Extract the [X, Y] coordinate from the center of the cell holding the provided text.  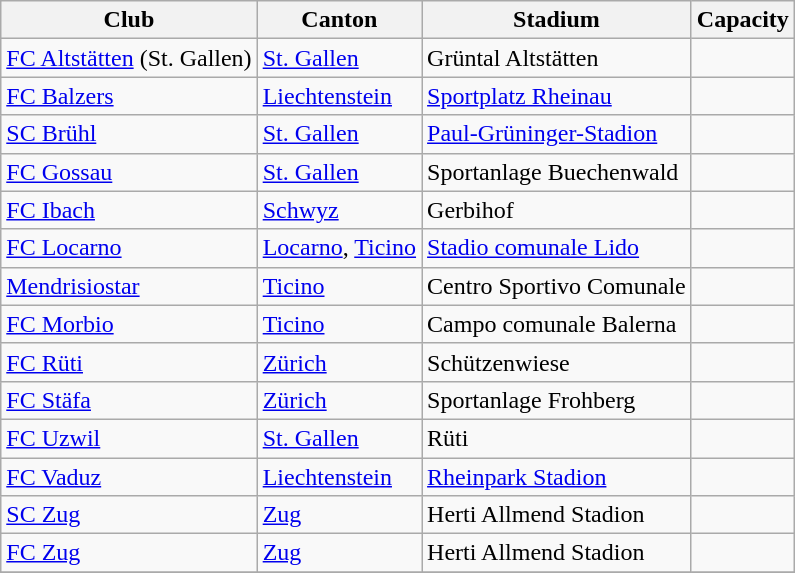
Grüntal Altstätten [557, 58]
Paul-Grüninger-Stadion [557, 134]
Sportanlage Buechenwald [557, 172]
Schützenwiese [557, 362]
FC Stäfa [129, 400]
Mendrisiostar [129, 286]
SC Zug [129, 515]
FC Gossau [129, 172]
FC Zug [129, 553]
Schwyz [339, 210]
Stadio comunale Lido [557, 248]
FC Uzwil [129, 438]
FC Rüti [129, 362]
FC Vaduz [129, 477]
Locarno, Ticino [339, 248]
Gerbihof [557, 210]
Sportplatz Rheinau [557, 96]
Stadium [557, 20]
Rheinpark Stadion [557, 477]
FC Altstätten (St. Gallen) [129, 58]
FC Locarno [129, 248]
FC Morbio [129, 324]
FC Balzers [129, 96]
Campo comunale Balerna [557, 324]
Capacity [742, 20]
FC Ibach [129, 210]
Rüti [557, 438]
Sportanlage Frohberg [557, 400]
Centro Sportivo Comunale [557, 286]
Canton [339, 20]
SC Brühl [129, 134]
Club [129, 20]
